For the text-containing cell, return its midpoint in [x, y] coordinate format. 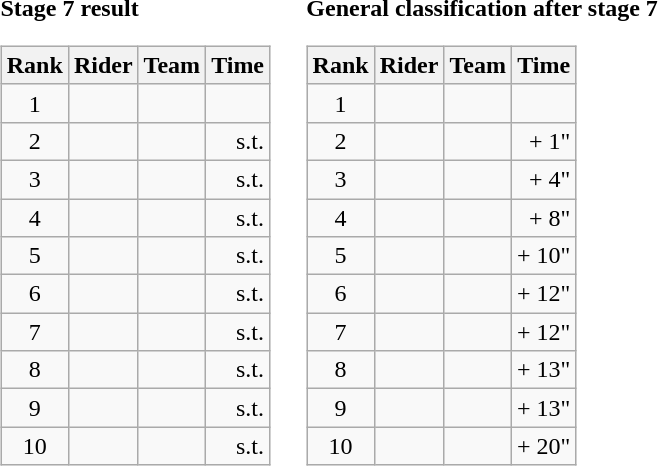
+ 8" [543, 217]
+ 1" [543, 141]
+ 10" [543, 256]
+ 20" [543, 446]
+ 4" [543, 179]
